Search for the cell housing the specified text and yield its (X, Y) center coordinate. 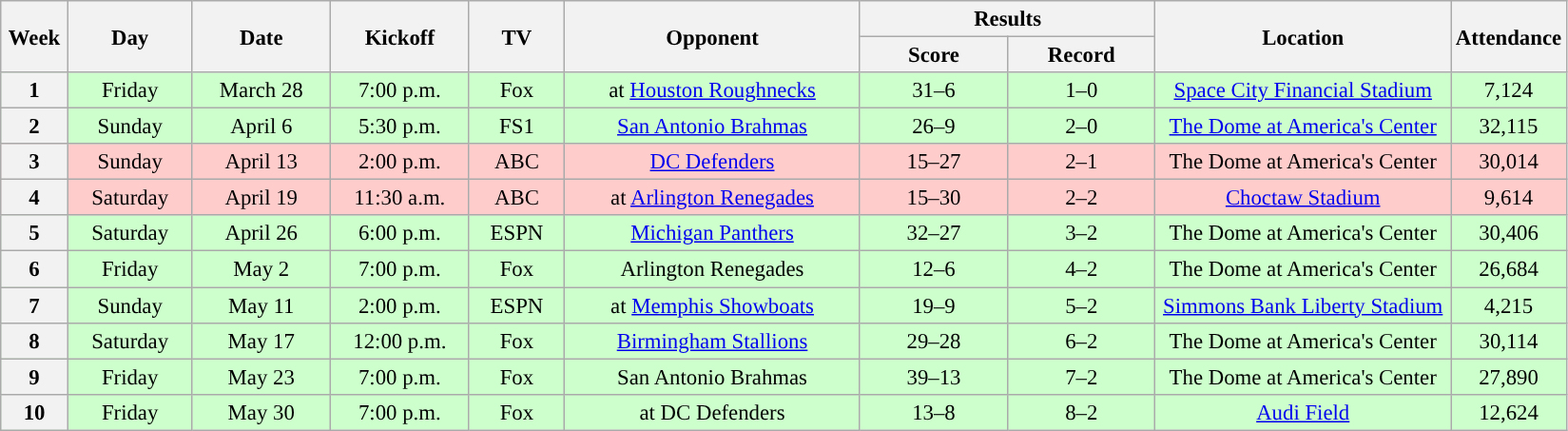
Location (1303, 36)
26,684 (1509, 269)
DC Defenders (713, 162)
29–28 (934, 341)
Date (261, 36)
April 13 (261, 162)
Attendance (1509, 36)
39–13 (934, 377)
at Houston Roughnecks (713, 90)
1 (34, 90)
2–2 (1082, 198)
13–8 (934, 412)
5:30 p.m. (400, 127)
at DC Defenders (713, 412)
March 28 (261, 90)
11:30 a.m. (400, 198)
Record (1082, 55)
8–2 (1082, 412)
26–9 (934, 127)
May 30 (261, 412)
Audi Field (1303, 412)
May 23 (261, 377)
April 6 (261, 127)
1–0 (1082, 90)
27,890 (1509, 377)
Score (934, 55)
3 (34, 162)
April 19 (261, 198)
15–27 (934, 162)
at Memphis Showboats (713, 305)
Birmingham Stallions (713, 341)
4,215 (1509, 305)
30,114 (1509, 341)
Choctaw Stadium (1303, 198)
30,406 (1509, 233)
30,014 (1509, 162)
May 11 (261, 305)
12–6 (934, 269)
7,124 (1509, 90)
2–0 (1082, 127)
Day (129, 36)
7–2 (1082, 377)
3–2 (1082, 233)
Kickoff (400, 36)
9 (34, 377)
12:00 p.m. (400, 341)
32–27 (934, 233)
31–6 (934, 90)
Space City Financial Stadium (1303, 90)
Opponent (713, 36)
May 2 (261, 269)
4–2 (1082, 269)
5 (34, 233)
6–2 (1082, 341)
Week (34, 36)
7 (34, 305)
6:00 p.m. (400, 233)
5–2 (1082, 305)
32,115 (1509, 127)
at Arlington Renegades (713, 198)
19–9 (934, 305)
May 17 (261, 341)
8 (34, 341)
15–30 (934, 198)
FS1 (517, 127)
April 26 (261, 233)
6 (34, 269)
2 (34, 127)
2–1 (1082, 162)
Michigan Panthers (713, 233)
TV (517, 36)
10 (34, 412)
9,614 (1509, 198)
Results (1008, 19)
12,624 (1509, 412)
4 (34, 198)
Arlington Renegades (713, 269)
Simmons Bank Liberty Stadium (1303, 305)
